Identify which cell holds the provided text, then report its (x, y) central coordinate. 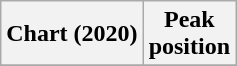
Peak position (189, 34)
Chart (2020) (72, 34)
